Detect which cell encompasses the target text, then output its [x, y] center coordinate. 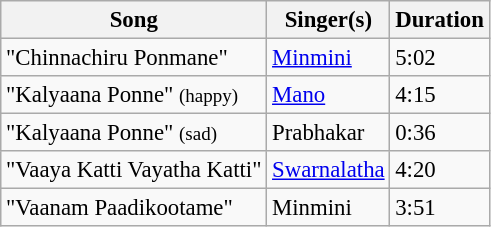
"Kalyaana Ponne" (happy) [134, 95]
"Vaanam Paadikootame" [134, 208]
Swarnalatha [328, 170]
5:02 [440, 58]
4:20 [440, 170]
"Vaaya Katti Vayatha Katti" [134, 170]
Prabhakar [328, 133]
4:15 [440, 95]
Song [134, 20]
Singer(s) [328, 20]
"Kalyaana Ponne" (sad) [134, 133]
"Chinnachiru Ponmane" [134, 58]
Duration [440, 20]
3:51 [440, 208]
Mano [328, 95]
0:36 [440, 133]
